From the cell containing the given text, extract its center point as (x, y) coordinate. 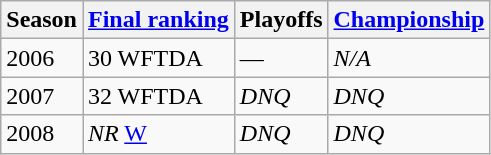
30 WFTDA (158, 58)
— (281, 58)
Playoffs (281, 20)
Final ranking (158, 20)
2007 (42, 96)
N/A (409, 58)
Season (42, 20)
Championship (409, 20)
32 WFTDA (158, 96)
NR W (158, 134)
2006 (42, 58)
2008 (42, 134)
